For the text-containing cell, return its midpoint in [x, y] coordinate format. 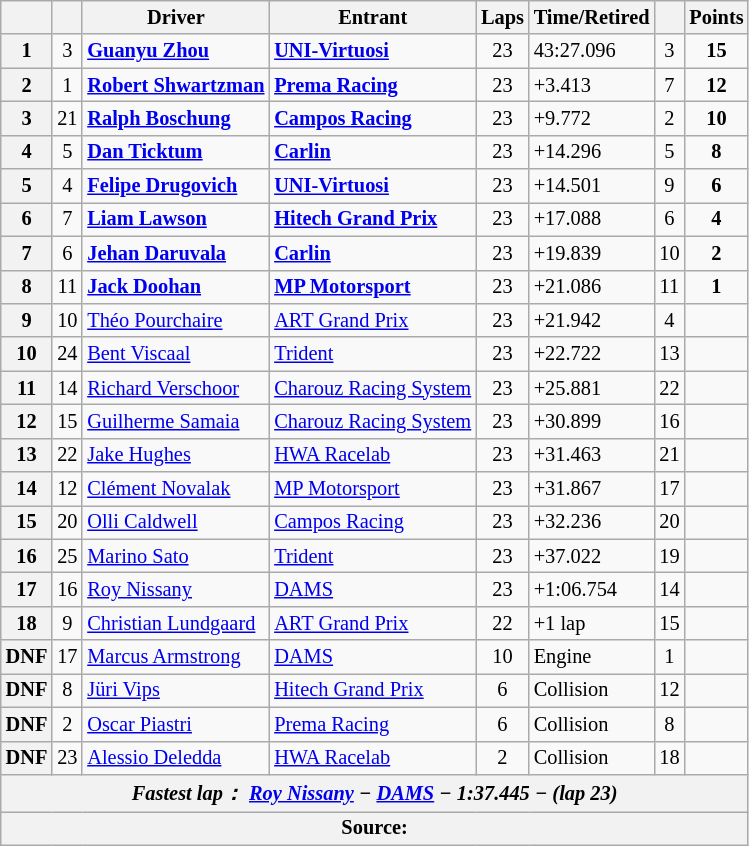
Source: [375, 828]
Time/Retired [592, 17]
+3.413 [592, 85]
+14.296 [592, 152]
Marino Sato [176, 556]
Jake Hughes [176, 455]
19 [669, 556]
Ralph Boschung [176, 118]
Olli Caldwell [176, 522]
Entrant [372, 17]
Robert Shwartzman [176, 85]
Jehan Daruvala [176, 253]
Fastest lap： Roy Nissany − DAMS − 1:37.445 − (lap 23) [375, 792]
+22.722 [592, 354]
+9.772 [592, 118]
+14.501 [592, 186]
25 [67, 556]
Engine [592, 657]
Driver [176, 17]
+32.236 [592, 522]
Bent Viscaal [176, 354]
Richard Verschoor [176, 388]
Théo Pourchaire [176, 320]
+37.022 [592, 556]
Guilherme Samaia [176, 421]
Laps [502, 17]
Dan Ticktum [176, 152]
+21.942 [592, 320]
Oscar Piastri [176, 724]
Clément Novalak [176, 489]
+21.086 [592, 287]
Jack Doohan [176, 287]
+17.088 [592, 219]
Guanyu Zhou [176, 51]
Marcus Armstrong [176, 657]
+1 lap [592, 623]
+31.867 [592, 489]
Liam Lawson [176, 219]
+1:06.754 [592, 589]
+25.881 [592, 388]
+19.839 [592, 253]
24 [67, 354]
Jüri Vips [176, 690]
Alessio Deledda [176, 758]
Points [716, 17]
+31.463 [592, 455]
43:27.096 [592, 51]
+30.899 [592, 421]
Felipe Drugovich [176, 186]
Roy Nissany [176, 589]
Christian Lundgaard [176, 623]
